Extract the [x, y] coordinate from the center of the cell holding the provided text.  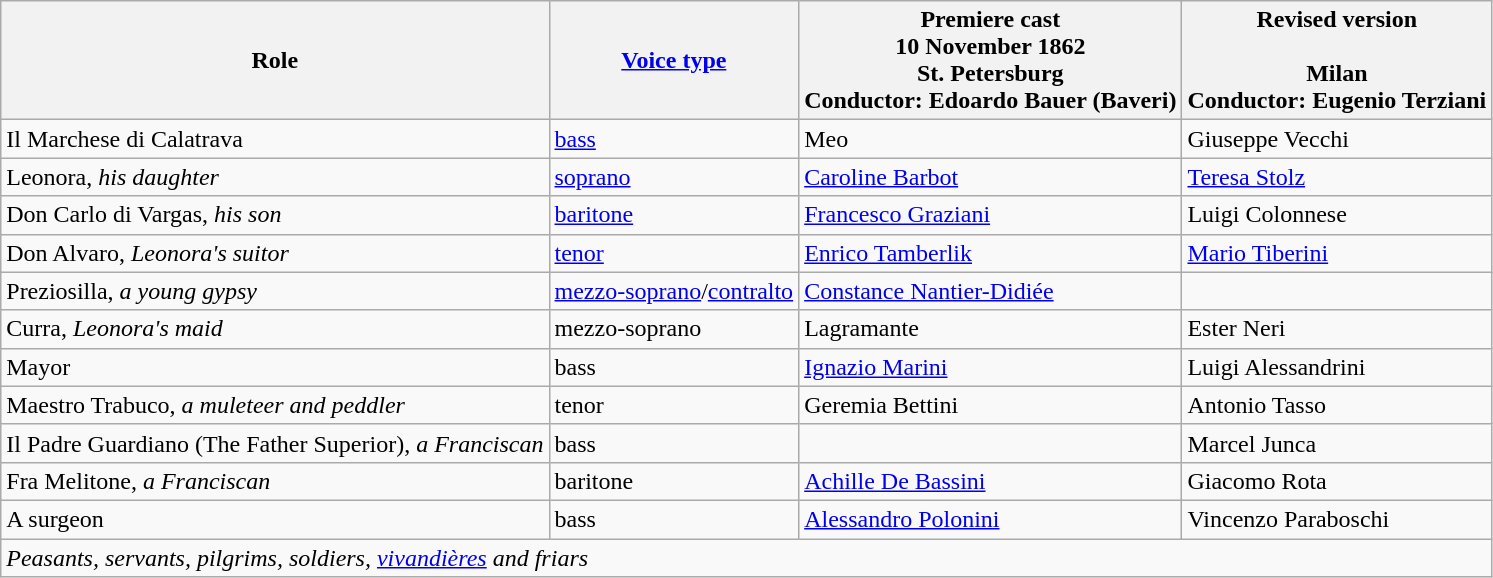
Giuseppe Vecchi [1337, 139]
Meo [990, 139]
Teresa Stolz [1337, 177]
Constance Nantier-Didiée [990, 291]
Curra, Leonora's maid [275, 329]
Il Padre Guardiano (The Father Superior), a Franciscan [275, 443]
Giacomo Rota [1337, 481]
Don Alvaro, Leonora's suitor [275, 253]
Mario Tiberini [1337, 253]
Revised versionMilanConductor: Eugenio Terziani [1337, 60]
Voice type [674, 60]
Maestro Trabuco, a muleteer and peddler [275, 405]
Geremia Bettini [990, 405]
Leonora, his daughter [275, 177]
Ester Neri [1337, 329]
Marcel Junca [1337, 443]
Don Carlo di Vargas, his son [275, 215]
Premiere cast10 November 1862St. PetersburgConductor: Edoardo Bauer (Baveri) [990, 60]
Fra Melitone, a Franciscan [275, 481]
Mayor [275, 367]
Caroline Barbot [990, 177]
Luigi Colonnese [1337, 215]
Il Marchese di Calatrava [275, 139]
A surgeon [275, 519]
Francesco Graziani [990, 215]
Vincenzo Paraboschi [1337, 519]
Role [275, 60]
Antonio Tasso [1337, 405]
Achille De Bassini [990, 481]
Ignazio Marini [990, 367]
Luigi Alessandrini [1337, 367]
Alessandro Polonini [990, 519]
Enrico Tamberlik [990, 253]
soprano [674, 177]
Lagramante [990, 329]
mezzo-soprano [674, 329]
mezzo-soprano/contralto [674, 291]
Preziosilla, a young gypsy [275, 291]
Peasants, servants, pilgrims, soldiers, vivandières and friars [746, 557]
